Scan for the cell matching the given text and deliver its (X, Y) coordinate at center. 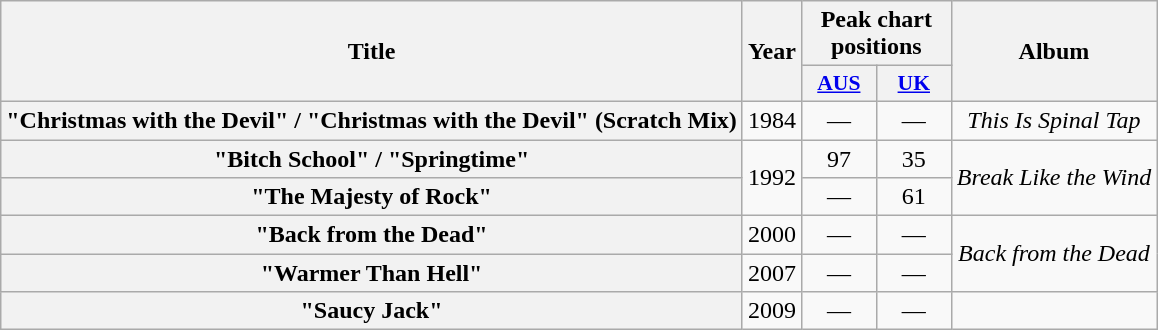
2007 (772, 273)
97 (838, 159)
"Warmer Than Hell" (372, 273)
1984 (772, 120)
Back from the Dead (1054, 254)
Break Like the Wind (1054, 178)
35 (914, 159)
Year (772, 52)
Peak chart positions (876, 34)
Album (1054, 52)
2000 (772, 235)
Title (372, 52)
"Bitch School" / "Springtime" (372, 159)
AUS (838, 84)
"Back from the Dead" (372, 235)
"Christmas with the Devil" / "Christmas with the Devil" (Scratch Mix) (372, 120)
1992 (772, 178)
UK (914, 84)
This Is Spinal Tap (1054, 120)
"The Majesty of Rock" (372, 197)
"Saucy Jack" (372, 311)
2009 (772, 311)
61 (914, 197)
